Return the [x, y] coordinate for the center point of the cell that contains the specified text.  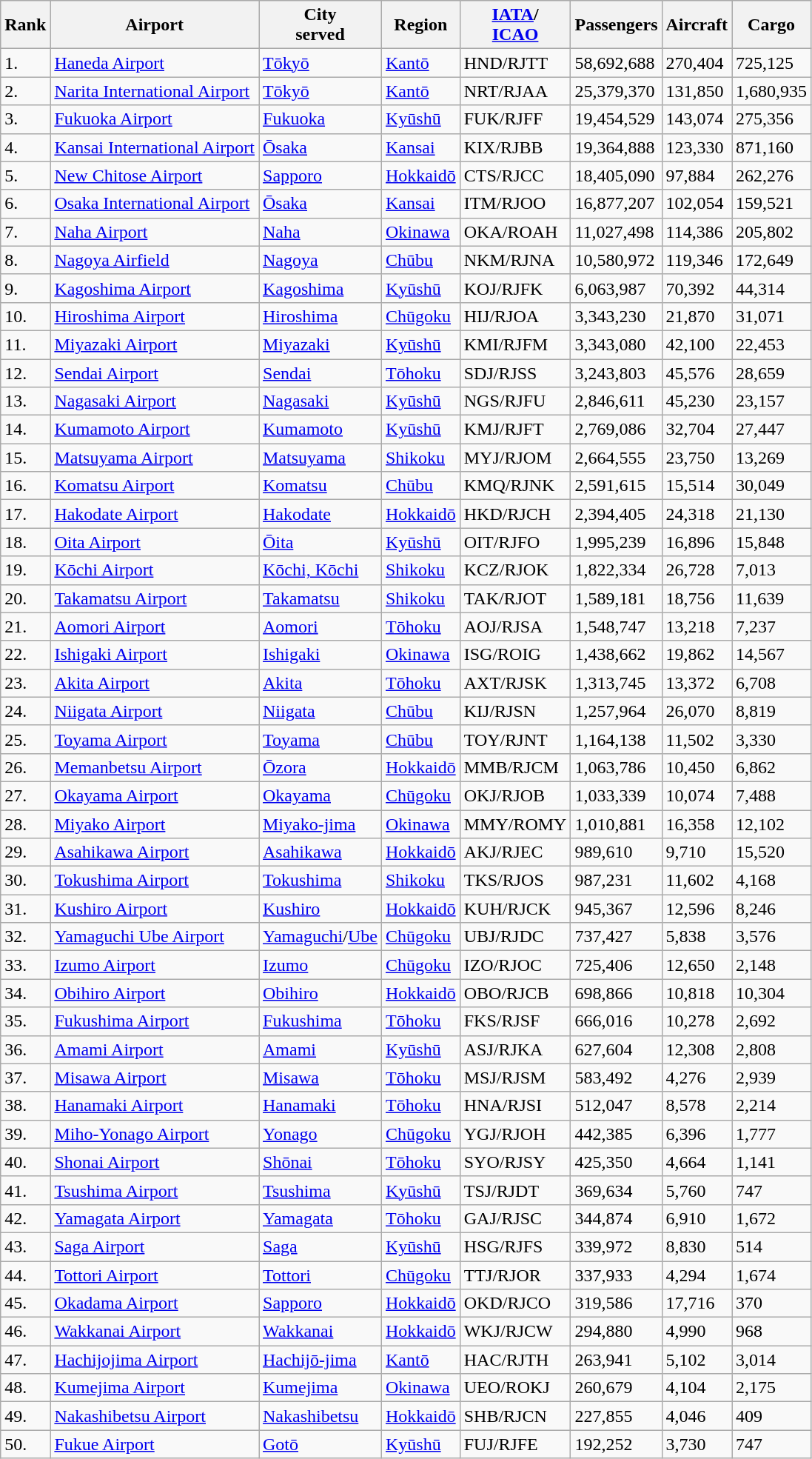
9,710 [697, 852]
294,880 [616, 1332]
Yamaguchi/Ube [321, 937]
Toyama [321, 739]
4,104 [697, 1388]
Haneda Airport [155, 63]
Naha Airport [155, 232]
IZO/RJOC [515, 965]
49. [25, 1416]
Hiroshima [321, 316]
1,063,786 [616, 767]
12,650 [697, 965]
2. [25, 91]
16,358 [697, 824]
Airport [155, 25]
15. [25, 458]
21. [25, 627]
Misawa Airport [155, 1078]
25. [25, 739]
HIJ/RJOA [515, 316]
442,385 [616, 1134]
AOJ/RJSA [515, 627]
23,750 [697, 458]
10,278 [697, 1021]
Miho-Yonago Airport [155, 1134]
36. [25, 1049]
4,168 [771, 881]
1,995,239 [616, 542]
39. [25, 1134]
Misawa [321, 1078]
OKA/ROAH [515, 232]
SYO/RJSY [515, 1162]
38. [25, 1106]
WKJ/RJCW [515, 1332]
Matsuyama [321, 458]
Asahikawa [321, 852]
666,016 [616, 1021]
23,157 [771, 401]
2,175 [771, 1388]
18,405,090 [616, 176]
6,862 [771, 767]
Fukuoka Airport [155, 119]
262,276 [771, 176]
Nagasaki [321, 401]
Miyazaki [321, 344]
25,379,370 [616, 91]
Cityserved [321, 25]
725,406 [616, 965]
2,769,086 [616, 430]
SHB/RJCN [515, 1416]
24,318 [697, 514]
Cargo [771, 25]
Yonago [321, 1134]
34. [25, 993]
58,692,688 [616, 63]
Saga Airport [155, 1246]
21,130 [771, 514]
Fukue Airport [155, 1444]
KUH/RJCK [515, 909]
Gotō [321, 1444]
Shōnai [321, 1162]
1,674 [771, 1275]
5. [25, 176]
Hakodate [321, 514]
Oita Airport [155, 542]
KMJ/RJFT [515, 430]
Yamaguchi Ube Airport [155, 937]
Ōzora [321, 767]
28. [25, 824]
Nagoya [321, 260]
19. [25, 570]
2,148 [771, 965]
6,396 [697, 1134]
3,014 [771, 1360]
Fukuoka [321, 119]
172,649 [771, 260]
Aomori [321, 627]
47. [25, 1360]
24. [25, 711]
8,819 [771, 711]
Kagoshima Airport [155, 288]
698,866 [616, 993]
Tsushima [321, 1190]
8,246 [771, 909]
1,672 [771, 1218]
13,269 [771, 458]
Kansai International Airport [155, 147]
NGS/RJFU [515, 401]
Takamatsu Airport [155, 598]
Yamagata Airport [155, 1218]
20. [25, 598]
45,576 [697, 373]
Okayama [321, 795]
32. [25, 937]
YGJ/RJOH [515, 1134]
627,604 [616, 1049]
12. [25, 373]
27. [25, 795]
3,330 [771, 739]
Tokushima Airport [155, 881]
New Chitose Airport [155, 176]
GAJ/RJSC [515, 1218]
HAC/RJTH [515, 1360]
2,692 [771, 1021]
19,364,888 [616, 147]
ISG/ROIG [515, 655]
AKJ/RJEC [515, 852]
Akita [321, 683]
13,372 [697, 683]
Ōita [321, 542]
Region [420, 25]
1,822,334 [616, 570]
31. [25, 909]
Saga [321, 1246]
337,933 [616, 1275]
44,314 [771, 288]
41. [25, 1190]
Nakashibetsu Airport [155, 1416]
40. [25, 1162]
1,010,881 [616, 824]
143,074 [697, 119]
583,492 [616, 1078]
46. [25, 1332]
6,708 [771, 683]
12,308 [697, 1049]
Naha [321, 232]
Kumejima [321, 1388]
Niigata [321, 711]
Obihiro [321, 993]
192,252 [616, 1444]
43. [25, 1246]
Hachijojima Airport [155, 1360]
1,548,747 [616, 627]
344,874 [616, 1218]
1,313,745 [616, 683]
16. [25, 486]
Hakodate Airport [155, 514]
Toyama Airport [155, 739]
17,716 [697, 1303]
10,580,972 [616, 260]
26. [25, 767]
Aircraft [697, 25]
OKD/RJCO [515, 1303]
21,870 [697, 316]
Osaka International Airport [155, 204]
48. [25, 1388]
KOJ/RJFK [515, 288]
TOY/RJNT [515, 739]
ITM/RJOO [515, 204]
5,838 [697, 937]
Amami [321, 1049]
114,386 [697, 232]
NRT/RJAA [515, 91]
Kumejima Airport [155, 1388]
33. [25, 965]
MSJ/RJSM [515, 1078]
205,802 [771, 232]
Tsushima Airport [155, 1190]
260,679 [616, 1388]
18. [25, 542]
8,578 [697, 1106]
725,125 [771, 63]
Aomori Airport [155, 627]
18,756 [697, 598]
Sendai [321, 373]
19,862 [697, 655]
Tottori Airport [155, 1275]
HSG/RJFS [515, 1246]
30,049 [771, 486]
Kagoshima [321, 288]
2,394,405 [616, 514]
Okadama Airport [155, 1303]
KMQ/RJNK [515, 486]
Rank [25, 25]
987,231 [616, 881]
Kōchi, Kōchi [321, 570]
5,102 [697, 1360]
2,846,611 [616, 401]
370 [771, 1303]
Fukushima Airport [155, 1021]
UBJ/RJDC [515, 937]
Miyako-jima [321, 824]
OKJ/RJOB [515, 795]
3,243,803 [616, 373]
42,100 [697, 344]
AXT/RJSK [515, 683]
32,704 [697, 430]
15,520 [771, 852]
Fukushima [321, 1021]
HKD/RJCH [515, 514]
7,013 [771, 570]
Hachijō-jima [321, 1360]
Miyazaki Airport [155, 344]
IATA/ICAO [515, 25]
TAK/RJOT [515, 598]
Niigata Airport [155, 711]
3,576 [771, 937]
13. [25, 401]
6. [25, 204]
Wakkanai Airport [155, 1332]
3,730 [697, 1444]
FUJ/RJFE [515, 1444]
4,294 [697, 1275]
2,591,615 [616, 486]
Kushiro [321, 909]
6,910 [697, 1218]
Takamatsu [321, 598]
2,664,555 [616, 458]
11. [25, 344]
26,070 [697, 711]
23. [25, 683]
HNA/RJSI [515, 1106]
Matsuyama Airport [155, 458]
968 [771, 1332]
275,356 [771, 119]
8,830 [697, 1246]
4. [25, 147]
Akita Airport [155, 683]
1,164,138 [616, 739]
7,488 [771, 795]
15,848 [771, 542]
FKS/RJSF [515, 1021]
70,392 [697, 288]
11,639 [771, 598]
7. [25, 232]
227,855 [616, 1416]
MYJ/RJOM [515, 458]
CTS/RJCC [515, 176]
871,160 [771, 147]
Tottori [321, 1275]
16,896 [697, 542]
10,074 [697, 795]
Komatsu [321, 486]
Shonai Airport [155, 1162]
1,680,935 [771, 91]
NKM/RJNA [515, 260]
TKS/RJOS [515, 881]
MMB/RJCM [515, 767]
1. [25, 63]
KCZ/RJOK [515, 570]
4,664 [697, 1162]
KMI/RJFM [515, 344]
9. [25, 288]
Kōchi Airport [155, 570]
OBO/RJCB [515, 993]
SDJ/RJSS [515, 373]
Tokushima [321, 881]
3. [25, 119]
ASJ/RJKA [515, 1049]
Hiroshima Airport [155, 316]
11,502 [697, 739]
Nakashibetsu [321, 1416]
737,427 [616, 937]
29. [25, 852]
14. [25, 430]
Yamagata [321, 1218]
OIT/RJFO [515, 542]
35. [25, 1021]
989,610 [616, 852]
Okayama Airport [155, 795]
4,046 [697, 1416]
514 [771, 1246]
Komatsu Airport [155, 486]
Memanbetsu Airport [155, 767]
11,027,498 [616, 232]
Kumamoto [321, 430]
119,346 [697, 260]
3,343,230 [616, 316]
Wakkanai [321, 1332]
1,589,181 [616, 598]
10,818 [697, 993]
KIJ/RJSN [515, 711]
425,350 [616, 1162]
45,230 [697, 401]
17. [25, 514]
Kushiro Airport [155, 909]
8. [25, 260]
945,367 [616, 909]
Izumo Airport [155, 965]
97,884 [697, 176]
22. [25, 655]
Miyako Airport [155, 824]
42. [25, 1218]
1,257,964 [616, 711]
30. [25, 881]
12,102 [771, 824]
UEO/ROKJ [515, 1388]
102,054 [697, 204]
159,521 [771, 204]
MMY/ROMY [515, 824]
TTJ/RJOR [515, 1275]
Nagasaki Airport [155, 401]
Ishigaki [321, 655]
3,343,080 [616, 344]
Sendai Airport [155, 373]
Amami Airport [155, 1049]
Asahikawa Airport [155, 852]
Ishigaki Airport [155, 655]
10,304 [771, 993]
50. [25, 1444]
27,447 [771, 430]
2,214 [771, 1106]
13,218 [697, 627]
123,330 [697, 147]
339,972 [616, 1246]
2,939 [771, 1078]
263,941 [616, 1360]
31,071 [771, 316]
TSJ/RJDT [515, 1190]
1,141 [771, 1162]
5,760 [697, 1190]
Izumo [321, 965]
22,453 [771, 344]
37. [25, 1078]
4,990 [697, 1332]
2,808 [771, 1049]
1,777 [771, 1134]
Obihiro Airport [155, 993]
15,514 [697, 486]
369,634 [616, 1190]
FUK/RJFF [515, 119]
10. [25, 316]
6,063,987 [616, 288]
512,047 [616, 1106]
26,728 [697, 570]
14,567 [771, 655]
11,602 [697, 881]
44. [25, 1275]
HND/RJTT [515, 63]
Passengers [616, 25]
4,276 [697, 1078]
Hanamaki [321, 1106]
1,033,339 [616, 795]
7,237 [771, 627]
10,450 [697, 767]
319,586 [616, 1303]
131,850 [697, 91]
KIX/RJBB [515, 147]
270,404 [697, 63]
Narita International Airport [155, 91]
19,454,529 [616, 119]
12,596 [697, 909]
28,659 [771, 373]
Nagoya Airfield [155, 260]
1,438,662 [616, 655]
Kumamoto Airport [155, 430]
Hanamaki Airport [155, 1106]
409 [771, 1416]
45. [25, 1303]
16,877,207 [616, 204]
